Detect which cell encompasses the target text, then output its (x, y) center coordinate. 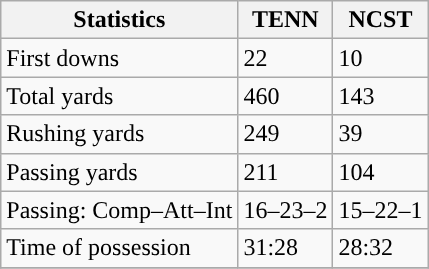
Passing yards (120, 172)
460 (286, 96)
22 (286, 58)
First downs (120, 58)
Total yards (120, 96)
Passing: Comp–Att–Int (120, 210)
143 (380, 96)
16–23–2 (286, 210)
Rushing yards (120, 134)
104 (380, 172)
TENN (286, 20)
15–22–1 (380, 210)
249 (286, 134)
39 (380, 134)
NCST (380, 20)
10 (380, 58)
31:28 (286, 248)
Time of possession (120, 248)
Statistics (120, 20)
28:32 (380, 248)
211 (286, 172)
